Detect which cell encompasses the target text, then output its [x, y] center coordinate. 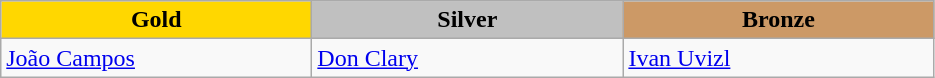
Gold [156, 20]
Silver [468, 20]
Bronze [778, 20]
Don Clary [468, 58]
João Campos [156, 58]
Ivan Uvizl [778, 58]
